Return (x, y) of the center of cell containing provided text 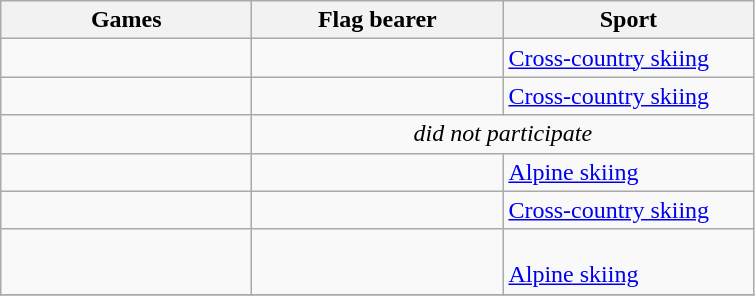
did not participate (503, 134)
Flag bearer (378, 20)
Games (126, 20)
Sport (628, 20)
